Determine the (X, Y) coordinate at the center of the cell enclosing the given text.  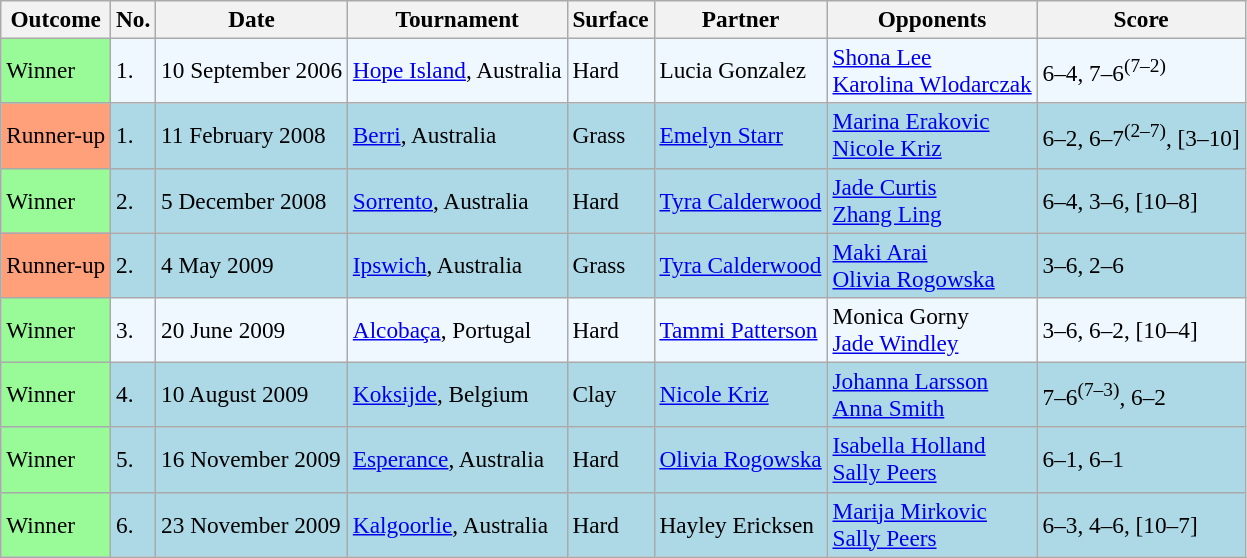
Hope Island, Australia (457, 70)
Nicole Kriz (740, 394)
20 June 2009 (252, 330)
Partner (740, 19)
Tammi Patterson (740, 330)
Ipswich, Australia (457, 264)
Emelyn Starr (740, 136)
6–2, 6–7(2–7), [3–10] (1141, 136)
Marina Erakovic Nicole Kriz (932, 136)
6–3, 4–6, [10–7] (1141, 524)
Maki Arai Olivia Rogowska (932, 264)
Clay (610, 394)
No. (134, 19)
Monica Gorny Jade Windley (932, 330)
10 September 2006 (252, 70)
10 August 2009 (252, 394)
Outcome (56, 19)
Marija Mirkovic Sally Peers (932, 524)
Score (1141, 19)
Isabella Holland Sally Peers (932, 460)
6–4, 7–6(7–2) (1141, 70)
6. (134, 524)
Koksijde, Belgium (457, 394)
Kalgoorlie, Australia (457, 524)
Opponents (932, 19)
3–6, 6–2, [10–4] (1141, 330)
5 December 2008 (252, 200)
Shona Lee Karolina Wlodarczak (932, 70)
4. (134, 394)
Esperance, Australia (457, 460)
Johanna Larsson Anna Smith (932, 394)
3. (134, 330)
Jade Curtis Zhang Ling (932, 200)
6–1, 6–1 (1141, 460)
11 February 2008 (252, 136)
Berri, Australia (457, 136)
7–6(7–3), 6–2 (1141, 394)
5. (134, 460)
Olivia Rogowska (740, 460)
Tournament (457, 19)
Date (252, 19)
6–4, 3–6, [10–8] (1141, 200)
23 November 2009 (252, 524)
Surface (610, 19)
Alcobaça, Portugal (457, 330)
Lucia Gonzalez (740, 70)
4 May 2009 (252, 264)
Sorrento, Australia (457, 200)
3–6, 2–6 (1141, 264)
16 November 2009 (252, 460)
Hayley Ericksen (740, 524)
